Locate the cell with the specified text and output its (x, y) center coordinate. 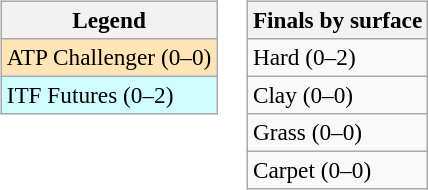
Legend (108, 20)
ATP Challenger (0–0) (108, 57)
ITF Futures (0–2) (108, 95)
Finals by surface (337, 20)
Clay (0–0) (337, 95)
Grass (0–0) (337, 133)
Hard (0–2) (337, 57)
Carpet (0–0) (337, 171)
